Return the (X, Y) coordinate for the center point of the cell that contains the specified text.  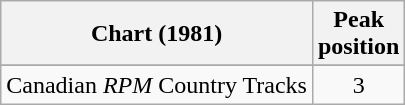
3 (358, 85)
Canadian RPM Country Tracks (157, 85)
Peakposition (358, 34)
Chart (1981) (157, 34)
